Search for the cell housing the specified text and yield its [X, Y] center coordinate. 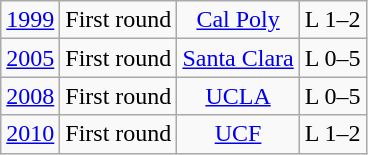
2010 [30, 134]
2005 [30, 58]
UCLA [238, 96]
UCF [238, 134]
1999 [30, 20]
Cal Poly [238, 20]
2008 [30, 96]
Santa Clara [238, 58]
